Identify which cell holds the provided text, then report its (x, y) central coordinate. 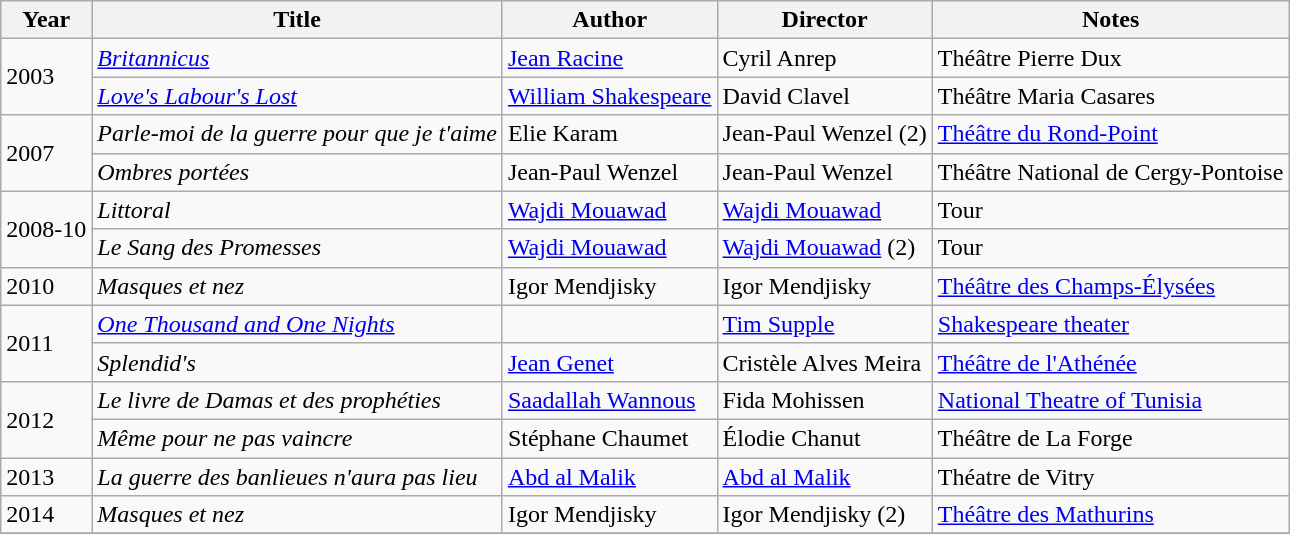
Même pour ne pas vaincre (298, 438)
Le Sang des Promesses (298, 248)
Jean Genet (610, 362)
2014 (46, 515)
Tim Supple (824, 324)
Théâtre Maria Casares (1110, 96)
National Theatre of Tunisia (1110, 400)
Saadallah Wannous (610, 400)
David Clavel (824, 96)
Shakespeare theater (1110, 324)
Fida Mohissen (824, 400)
Théâtre Pierre Dux (1110, 58)
Wajdi Mouawad (2) (824, 248)
William Shakespeare (610, 96)
Ombres portées (298, 172)
2003 (46, 77)
Théâtre de La Forge (1110, 438)
Splendid's (298, 362)
2008-10 (46, 229)
Notes (1110, 20)
Britannicus (298, 58)
Théâtre du Rond-Point (1110, 134)
Author (610, 20)
Théâtre des Champs-Élysées (1110, 286)
2013 (46, 477)
Elie Karam (610, 134)
Igor Mendjisky (2) (824, 515)
Cyril Anrep (824, 58)
2007 (46, 153)
Théâtre des Mathurins (1110, 515)
Year (46, 20)
Jean-Paul Wenzel (2) (824, 134)
Jean Racine (610, 58)
Le livre de Damas et des prophéties (298, 400)
Love's Labour's Lost (298, 96)
Stéphane Chaumet (610, 438)
2010 (46, 286)
2011 (46, 343)
One Thousand and One Nights (298, 324)
Cristèle Alves Meira (824, 362)
Title (298, 20)
Théatre de Vitry (1110, 477)
Théâtre de l'Athénée (1110, 362)
Director (824, 20)
Théâtre National de Cergy-Pontoise (1110, 172)
Parle-moi de la guerre pour que je t'aime (298, 134)
Littoral (298, 210)
2012 (46, 419)
La guerre des banlieues n'aura pas lieu (298, 477)
Élodie Chanut (824, 438)
